Provide the (x, y) coordinate of the cell's center where the given text is located.  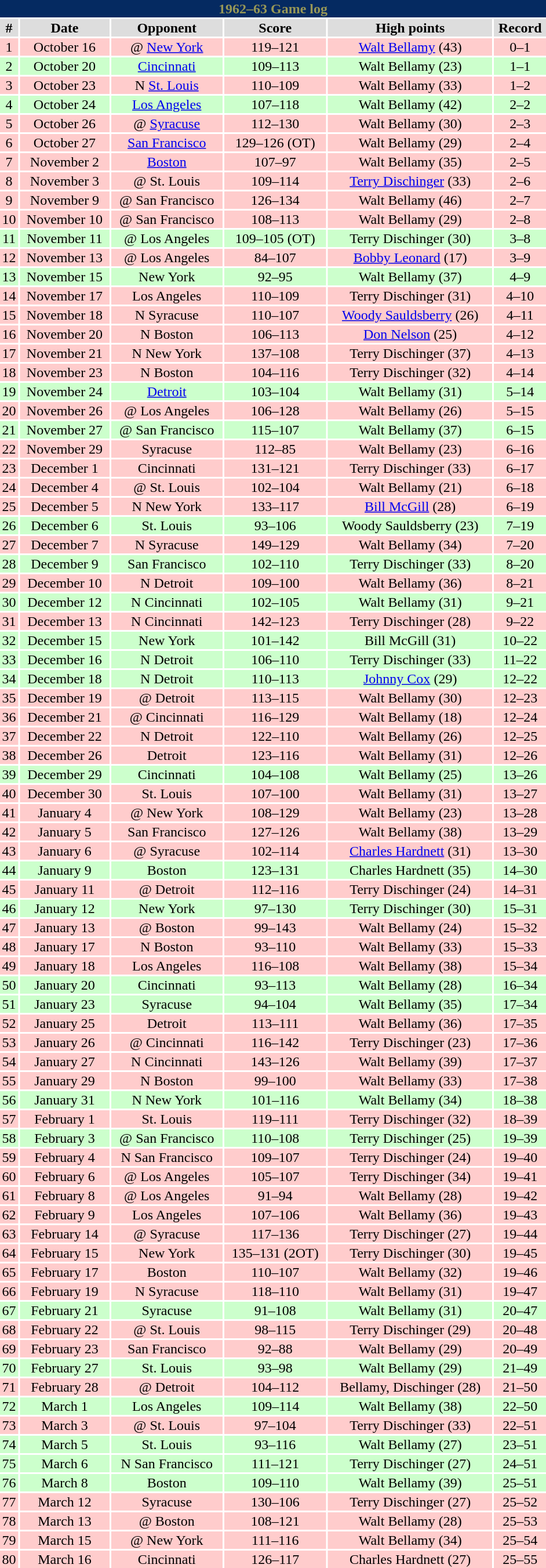
104–108 (275, 774)
129–126 (OT) (275, 143)
Date (65, 28)
109–113 (275, 66)
36 (9, 717)
21–49 (520, 1368)
70 (9, 1368)
4–11 (520, 315)
2–6 (520, 181)
Woody Sauldsberry (23) (410, 526)
Terry Dischinger (34) (410, 1176)
45 (9, 889)
25–52 (520, 1502)
84–107 (275, 258)
January 13 (65, 928)
March 13 (65, 1521)
February 3 (65, 1138)
94–104 (275, 1004)
March 15 (65, 1540)
Walt Bellamy (21) (410, 487)
29 (9, 583)
126–117 (275, 1559)
51 (9, 1004)
November 20 (65, 334)
104–116 (275, 372)
January 27 (65, 1062)
# (9, 28)
19–40 (520, 1157)
December 1 (65, 468)
16–34 (520, 985)
91–108 (275, 1310)
9 (9, 200)
February 9 (65, 1215)
Walt Bellamy (32) (410, 1272)
71 (9, 1387)
October 24 (65, 104)
Walt Bellamy (24) (410, 928)
0–1 (520, 47)
44 (9, 870)
3 (9, 85)
19–43 (520, 1215)
143–126 (275, 1062)
January 31 (65, 1100)
115–107 (275, 430)
46 (9, 908)
January 20 (65, 985)
119–111 (275, 1119)
7–20 (520, 545)
24 (9, 487)
27 (9, 545)
February 1 (65, 1119)
December 26 (65, 755)
110–113 (275, 679)
6–15 (520, 430)
23 (9, 468)
October 26 (65, 124)
Bill McGill (28) (410, 506)
6 (9, 143)
12 (9, 258)
March 5 (65, 1444)
52 (9, 1023)
101–116 (275, 1100)
21 (9, 430)
106–110 (275, 660)
102–110 (275, 564)
19–47 (520, 1291)
15–33 (520, 947)
March 1 (65, 1406)
102–105 (275, 602)
November 9 (65, 200)
126–134 (275, 200)
December 22 (65, 736)
113–111 (275, 1023)
2–8 (520, 219)
24–51 (520, 1464)
Record (520, 28)
Johnny Cox (29) (410, 679)
48 (9, 947)
4–13 (520, 353)
109–100 (275, 583)
13 (9, 277)
Walt Bellamy (46) (410, 200)
56 (9, 1100)
4–9 (520, 277)
November 15 (65, 277)
14–30 (520, 870)
8–20 (520, 564)
33 (9, 660)
19–41 (520, 1176)
November 18 (65, 315)
55 (9, 1081)
December 29 (65, 774)
116–129 (275, 717)
18–38 (520, 1100)
12–22 (520, 679)
November 13 (65, 258)
77 (9, 1502)
Charles Hardnett (35) (410, 870)
Walt Bellamy (43) (410, 47)
Terry Dischinger (37) (410, 353)
13–26 (520, 774)
54 (9, 1062)
November 17 (65, 296)
Score (275, 28)
64 (9, 1253)
117–136 (275, 1234)
Walt Bellamy (25) (410, 774)
19–42 (520, 1196)
Walt Bellamy (27) (410, 1444)
21–50 (520, 1387)
1–1 (520, 66)
Woody Sauldsberry (26) (410, 315)
13–27 (520, 794)
109–110 (275, 1483)
37 (9, 736)
3–9 (520, 258)
January 25 (65, 1023)
13–30 (520, 851)
13–28 (520, 813)
78 (9, 1521)
98–115 (275, 1330)
123–116 (275, 755)
9–21 (520, 602)
November 24 (65, 392)
January 29 (65, 1081)
20–49 (520, 1349)
7–19 (520, 526)
38 (9, 755)
131–121 (275, 468)
69 (9, 1349)
112–116 (275, 889)
15–34 (520, 966)
25 (9, 506)
Walt Bellamy (42) (410, 104)
4–14 (520, 372)
December 16 (65, 660)
2–5 (520, 162)
102–104 (275, 487)
22–51 (520, 1425)
93–116 (275, 1444)
October 20 (65, 66)
22 (9, 449)
30 (9, 602)
March 3 (65, 1425)
February 28 (65, 1387)
116–108 (275, 966)
101–142 (275, 640)
112–85 (275, 449)
9–22 (520, 621)
11–22 (520, 660)
118–110 (275, 1291)
January 18 (65, 966)
High points (410, 28)
November 21 (65, 353)
65 (9, 1272)
15–31 (520, 908)
93–106 (275, 526)
74 (9, 1444)
Opponent (167, 28)
Charles Hardnett (31) (410, 851)
February 17 (65, 1272)
13–29 (520, 832)
4–12 (520, 334)
31 (9, 621)
59 (9, 1157)
62 (9, 1215)
17–36 (520, 1042)
17–37 (520, 1062)
43 (9, 851)
December 9 (65, 564)
February 19 (65, 1291)
February 6 (65, 1176)
119–121 (275, 47)
2–4 (520, 143)
January 17 (65, 947)
February 8 (65, 1196)
Bellamy, Dischinger (28) (410, 1387)
2 (9, 66)
January 23 (65, 1004)
15 (9, 315)
December 6 (65, 526)
February 4 (65, 1157)
25–54 (520, 1540)
March 16 (65, 1559)
January 4 (65, 813)
12–24 (520, 717)
93–110 (275, 947)
November 23 (65, 372)
March 8 (65, 1483)
50 (9, 985)
19–39 (520, 1138)
53 (9, 1042)
January 9 (65, 870)
135–131 (2OT) (275, 1253)
25–53 (520, 1521)
January 12 (65, 908)
8 (9, 181)
109–105 (OT) (275, 238)
93–98 (275, 1368)
March 6 (65, 1464)
Terry Dischinger (23) (410, 1042)
November 27 (65, 430)
40 (9, 794)
137–108 (275, 353)
December 12 (65, 602)
79 (9, 1540)
17–34 (520, 1004)
102–114 (275, 851)
123–131 (275, 870)
20–48 (520, 1330)
10 (9, 219)
12–25 (520, 736)
6–18 (520, 487)
75 (9, 1464)
December 10 (65, 583)
39 (9, 774)
February 21 (65, 1310)
Charles Hardnett (27) (410, 1559)
6–19 (520, 506)
110–108 (275, 1138)
19 (9, 392)
November 29 (65, 449)
28 (9, 564)
20 (9, 411)
February 14 (65, 1234)
December 30 (65, 794)
Don Nelson (25) (410, 334)
97–104 (275, 1425)
60 (9, 1176)
December 5 (65, 506)
111–121 (275, 1464)
73 (9, 1425)
8–21 (520, 583)
Terry Dischinger (25) (410, 1138)
35 (9, 698)
99–143 (275, 928)
4 (9, 104)
47 (9, 928)
18 (9, 372)
112–130 (275, 124)
March 12 (65, 1502)
December 15 (65, 640)
11 (9, 238)
41 (9, 813)
4–10 (520, 296)
5 (9, 124)
76 (9, 1483)
80 (9, 1559)
93–113 (275, 985)
97–130 (275, 908)
12–23 (520, 698)
108–121 (275, 1521)
10–22 (520, 640)
68 (9, 1330)
16 (9, 334)
1 (9, 47)
42 (9, 832)
63 (9, 1234)
17–38 (520, 1081)
2–3 (520, 124)
December 21 (65, 717)
November 3 (65, 181)
February 22 (65, 1330)
6–16 (520, 449)
32 (9, 640)
February 23 (65, 1349)
133–117 (275, 506)
December 19 (65, 698)
1962–63 Game log (273, 9)
49 (9, 966)
December 7 (65, 545)
19–46 (520, 1272)
99–100 (275, 1081)
103–104 (275, 392)
92–95 (275, 277)
15–32 (520, 928)
January 26 (65, 1042)
122–110 (275, 736)
66 (9, 1291)
107–118 (275, 104)
108–113 (275, 219)
February 27 (65, 1368)
107–106 (275, 1215)
January 6 (65, 851)
N St. Louis (167, 85)
107–97 (275, 162)
5–14 (520, 392)
7 (9, 162)
19–45 (520, 1253)
34 (9, 679)
January 11 (65, 889)
116–142 (275, 1042)
106–128 (275, 411)
19–44 (520, 1234)
67 (9, 1310)
14–31 (520, 889)
20–47 (520, 1310)
111–116 (275, 1540)
Terry Dischinger (31) (410, 296)
109–107 (275, 1157)
14 (9, 296)
92–88 (275, 1349)
104–112 (275, 1387)
3–8 (520, 238)
Bobby Leonard (17) (410, 258)
108–129 (275, 813)
November 2 (65, 162)
105–107 (275, 1176)
57 (9, 1119)
26 (9, 526)
December 13 (65, 621)
18–39 (520, 1119)
107–100 (275, 794)
Walt Bellamy (18) (410, 717)
25–55 (520, 1559)
22–50 (520, 1406)
Terry Dischinger (28) (410, 621)
17 (9, 353)
November 26 (65, 411)
December 18 (65, 679)
113–115 (275, 698)
November 11 (65, 238)
January 5 (65, 832)
91–94 (275, 1196)
6–17 (520, 468)
127–126 (275, 832)
106–113 (275, 334)
5–15 (520, 411)
November 10 (65, 219)
12–26 (520, 755)
2–7 (520, 200)
October 27 (65, 143)
Bill McGill (31) (410, 640)
72 (9, 1406)
October 23 (65, 85)
1–2 (520, 85)
149–129 (275, 545)
142–123 (275, 621)
December 4 (65, 487)
61 (9, 1196)
Terry Dischinger (29) (410, 1330)
23–51 (520, 1444)
February 15 (65, 1253)
58 (9, 1138)
2–2 (520, 104)
October 16 (65, 47)
17–35 (520, 1023)
25–51 (520, 1483)
130–106 (275, 1502)
